From the cell containing the given text, extract its center point as (X, Y) coordinate. 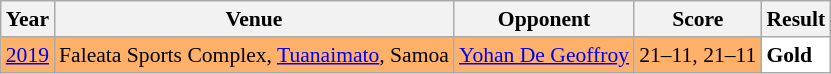
Yohan De Geoffroy (544, 55)
Year (28, 19)
Gold (796, 55)
Venue (254, 19)
2019 (28, 55)
Score (698, 19)
21–11, 21–11 (698, 55)
Opponent (544, 19)
Faleata Sports Complex, Tuanaimato, Samoa (254, 55)
Result (796, 19)
